Pinpoint the cell where the given text exists, returning its (X, Y) midpoint coordinate. 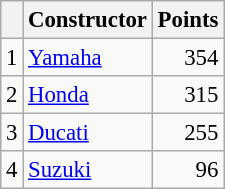
2 (12, 95)
Honda (88, 95)
Yamaha (88, 58)
96 (188, 170)
Suzuki (88, 170)
255 (188, 133)
3 (12, 133)
Ducati (88, 133)
4 (12, 170)
Constructor (88, 20)
354 (188, 58)
Points (188, 20)
315 (188, 95)
1 (12, 58)
